Return the (x, y) coordinate for the center point of the cell that contains the specified text.  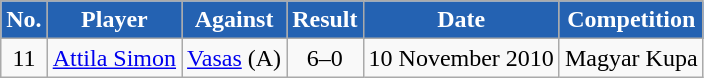
Date (461, 20)
6–0 (325, 58)
11 (24, 58)
Competition (631, 20)
Player (114, 20)
Result (325, 20)
Magyar Kupa (631, 58)
Against (234, 20)
No. (24, 20)
Attila Simon (114, 58)
Vasas (A) (234, 58)
10 November 2010 (461, 58)
